Return (X, Y) of the center of cell containing provided text 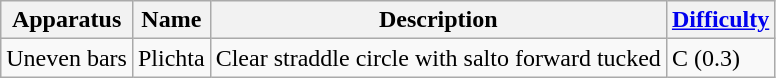
Difficulty (720, 20)
C (0.3) (720, 58)
Apparatus (67, 20)
Uneven bars (67, 58)
Description (438, 20)
Name (171, 20)
Clear straddle circle with salto forward tucked (438, 58)
Plichta (171, 58)
